Search for the cell housing the specified text and yield its [x, y] center coordinate. 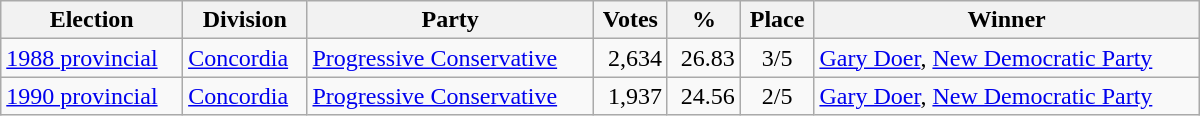
1,937 [630, 96]
2,634 [630, 58]
Votes [630, 20]
Place [777, 20]
Winner [1006, 20]
3/5 [777, 58]
24.56 [704, 96]
Election [92, 20]
2/5 [777, 96]
26.83 [704, 58]
1990 provincial [92, 96]
Division [245, 20]
% [704, 20]
1988 provincial [92, 58]
Party [450, 20]
